Pinpoint the cell where the given text exists, returning its (X, Y) midpoint coordinate. 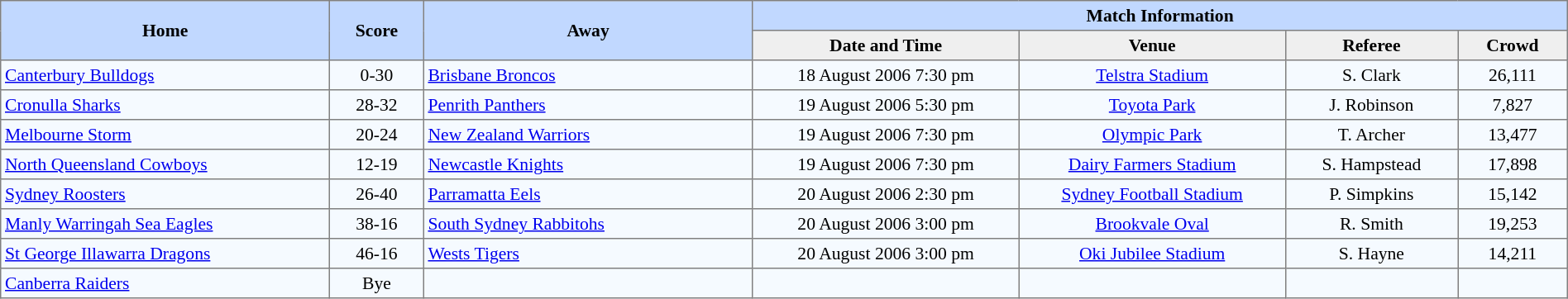
Score (377, 31)
12-19 (377, 164)
Crowd (1513, 45)
20-24 (377, 135)
S. Hayne (1371, 254)
Brisbane Broncos (588, 75)
26,111 (1513, 75)
Canterbury Bulldogs (165, 75)
Dairy Farmers Stadium (1152, 164)
Olympic Park (1152, 135)
Telstra Stadium (1152, 75)
St George Illawarra Dragons (165, 254)
J. Robinson (1371, 105)
20 August 2006 2:30 pm (886, 194)
Cronulla Sharks (165, 105)
18 August 2006 7:30 pm (886, 75)
Melbourne Storm (165, 135)
28-32 (377, 105)
Home (165, 31)
26-40 (377, 194)
Toyota Park (1152, 105)
15,142 (1513, 194)
38-16 (377, 224)
Sydney Football Stadium (1152, 194)
Parramatta Eels (588, 194)
17,898 (1513, 164)
South Sydney Rabbitohs (588, 224)
Penrith Panthers (588, 105)
North Queensland Cowboys (165, 164)
Away (588, 31)
Bye (377, 283)
Newcastle Knights (588, 164)
14,211 (1513, 254)
New Zealand Warriors (588, 135)
Oki Jubilee Stadium (1152, 254)
Brookvale Oval (1152, 224)
0-30 (377, 75)
Manly Warringah Sea Eagles (165, 224)
S. Hampstead (1371, 164)
7,827 (1513, 105)
R. Smith (1371, 224)
13,477 (1513, 135)
Date and Time (886, 45)
Sydney Roosters (165, 194)
P. Simpkins (1371, 194)
Wests Tigers (588, 254)
19 August 2006 5:30 pm (886, 105)
Venue (1152, 45)
T. Archer (1371, 135)
Match Information (1159, 16)
Referee (1371, 45)
Canberra Raiders (165, 283)
46-16 (377, 254)
S. Clark (1371, 75)
19,253 (1513, 224)
